Return the [x, y] coordinate for the center point of the cell that contains the specified text.  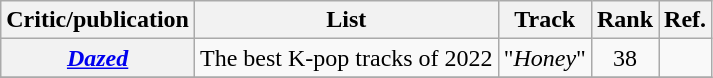
Ref. [686, 20]
"Honey" [544, 58]
List [346, 20]
Critic/publication [98, 20]
Rank [624, 20]
38 [624, 58]
The best K-pop tracks of 2022 [346, 58]
Track [544, 20]
Dazed [98, 58]
